Pinpoint the cell where the given text exists, returning its (x, y) midpoint coordinate. 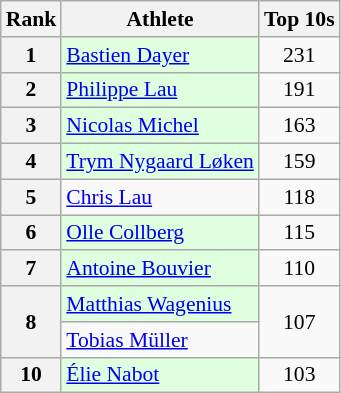
6 (32, 233)
115 (300, 233)
Matthias Wagenius (160, 304)
163 (300, 126)
159 (300, 162)
8 (32, 322)
Chris Lau (160, 197)
1 (32, 55)
Tobias Müller (160, 340)
191 (300, 90)
118 (300, 197)
Philippe Lau (160, 90)
Top 10s (300, 19)
2 (32, 90)
110 (300, 269)
Olle Collberg (160, 233)
Bastien Dayer (160, 55)
107 (300, 322)
10 (32, 375)
7 (32, 269)
5 (32, 197)
Nicolas Michel (160, 126)
Élie Nabot (160, 375)
103 (300, 375)
Rank (32, 19)
Antoine Bouvier (160, 269)
Athlete (160, 19)
4 (32, 162)
231 (300, 55)
Trym Nygaard Løken (160, 162)
3 (32, 126)
